Locate the cell with the specified text and output its [x, y] center coordinate. 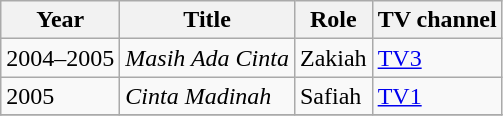
Masih Ada Cinta [208, 58]
Title [208, 20]
TV3 [437, 58]
Zakiah [333, 58]
2004–2005 [60, 58]
2005 [60, 96]
Cinta Madinah [208, 96]
Safiah [333, 96]
TV1 [437, 96]
Year [60, 20]
Role [333, 20]
TV channel [437, 20]
